Detect which cell encompasses the target text, then output its [x, y] center coordinate. 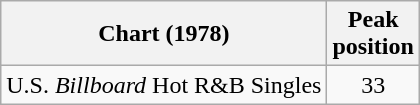
U.S. Billboard Hot R&B Singles [164, 85]
Chart (1978) [164, 34]
33 [373, 85]
Peakposition [373, 34]
